Extract the [x, y] coordinate from the center of the cell holding the provided text.  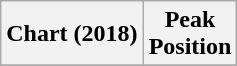
Peak Position [190, 34]
Chart (2018) [72, 34]
